Output the (x, y) coordinate of the center of the cell containing the given text.  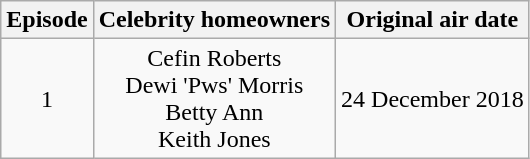
1 (47, 98)
Episode (47, 20)
24 December 2018 (433, 98)
Cefin RobertsDewi 'Pws' MorrisBetty AnnKeith Jones (214, 98)
Original air date (433, 20)
Celebrity homeowners (214, 20)
